Scan for the cell matching the given text and deliver its (x, y) coordinate at center. 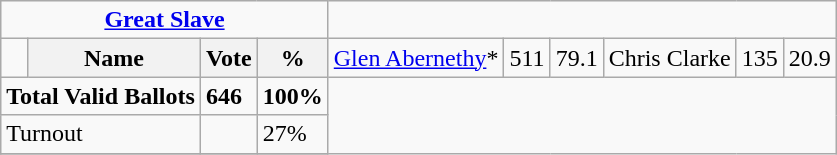
Great Slave (164, 20)
79.1 (576, 58)
511 (527, 58)
Glen Abernethy* (416, 58)
646 (228, 96)
100% (292, 96)
Vote (228, 58)
20.9 (810, 58)
27% (292, 134)
Name (114, 58)
135 (760, 58)
% (292, 58)
Chris Clarke (670, 58)
Total Valid Ballots (101, 96)
Turnout (101, 134)
